Search for the cell housing the specified text and yield its [X, Y] center coordinate. 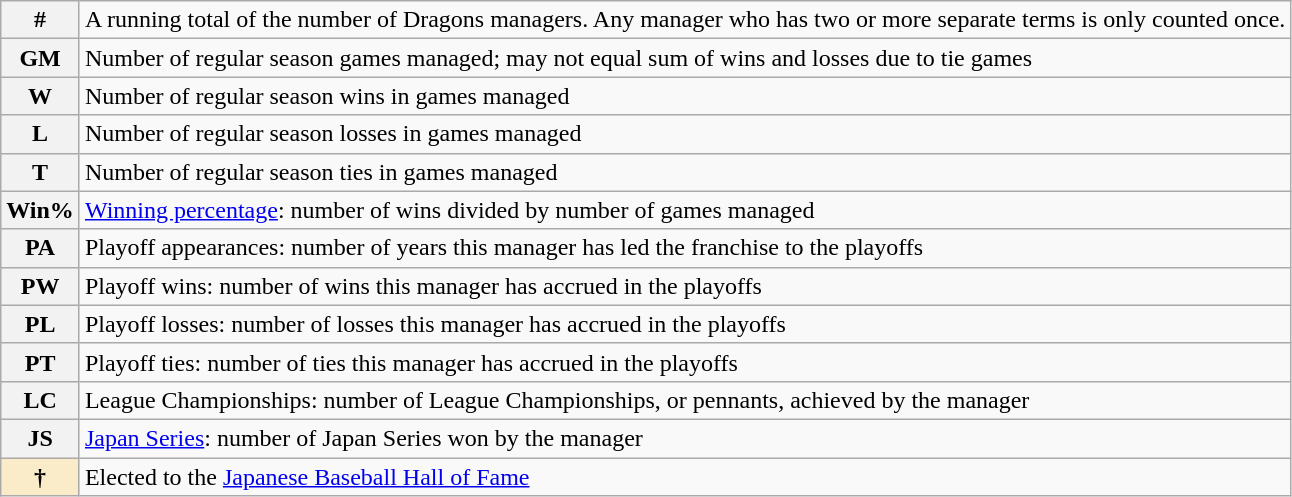
† [40, 477]
JS [40, 438]
Playoff losses: number of losses this manager has accrued in the playoffs [684, 324]
Elected to the Japanese Baseball Hall of Fame [684, 477]
LC [40, 400]
T [40, 172]
PL [40, 324]
PT [40, 362]
PW [40, 286]
Winning percentage: number of wins divided by number of games managed [684, 210]
L [40, 134]
Number of regular season games managed; may not equal sum of wins and losses due to tie games [684, 58]
PA [40, 248]
Number of regular season wins in games managed [684, 96]
League Championships: number of League Championships, or pennants, achieved by the manager [684, 400]
Playoff wins: number of wins this manager has accrued in the playoffs [684, 286]
Number of regular season losses in games managed [684, 134]
Japan Series: number of Japan Series won by the manager [684, 438]
A running total of the number of Dragons managers. Any manager who has two or more separate terms is only counted once. [684, 20]
Number of regular season ties in games managed [684, 172]
Playoff appearances: number of years this manager has led the franchise to the playoffs [684, 248]
Playoff ties: number of ties this manager has accrued in the playoffs [684, 362]
# [40, 20]
W [40, 96]
GM [40, 58]
Win% [40, 210]
